Extract the (x, y) coordinate from the center of the cell holding the provided text.  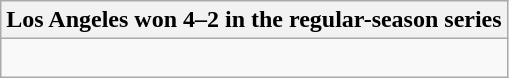
Los Angeles won 4–2 in the regular-season series (254, 20)
